For the text-containing cell, return its midpoint in [X, Y] coordinate format. 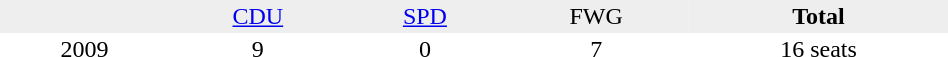
SPD [426, 16]
Total [818, 16]
FWG [596, 16]
CDU [258, 16]
